Locate the cell with the specified text and output its (X, Y) center coordinate. 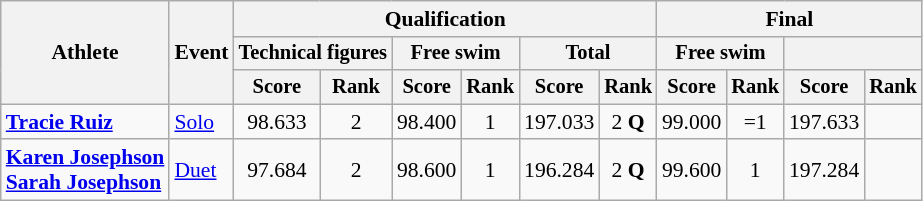
Athlete (86, 52)
Karen JosephsonSarah Josephson (86, 170)
99.600 (692, 170)
97.684 (278, 170)
=1 (755, 122)
197.633 (824, 122)
Event (201, 52)
98.600 (426, 170)
Total (588, 54)
Qualification (446, 19)
Solo (201, 122)
197.033 (559, 122)
98.633 (278, 122)
Final (790, 19)
98.400 (426, 122)
99.000 (692, 122)
197.284 (824, 170)
196.284 (559, 170)
Duet (201, 170)
Technical figures (313, 54)
Tracie Ruiz (86, 122)
